Return [x, y] of the center of cell containing provided text 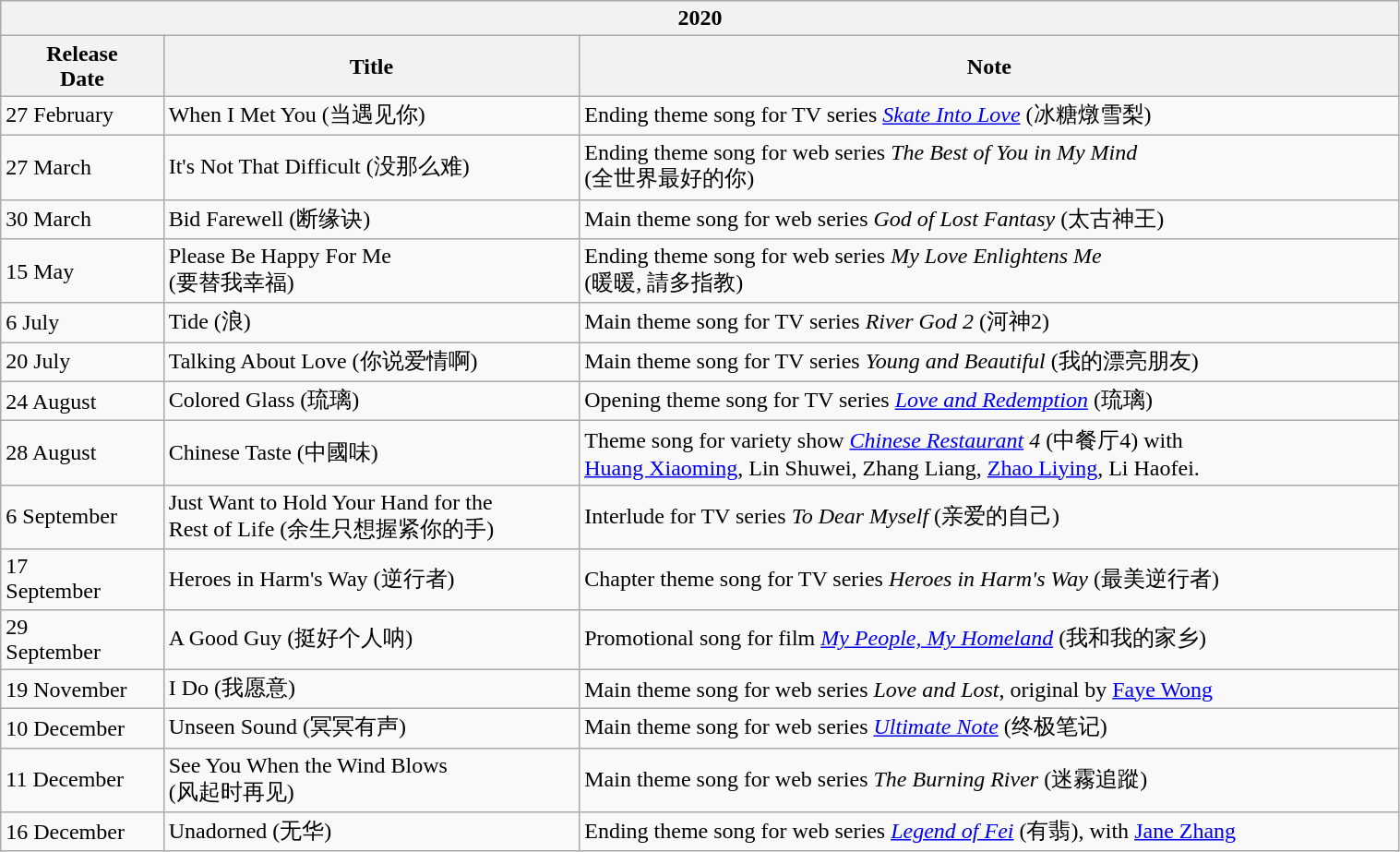
Unseen Sound (冥冥有声) [371, 729]
2020 [700, 18]
Chapter theme song for TV series Heroes in Harm's Way (最美逆行者) [989, 580]
Talking About Love (你说爱情啊) [371, 362]
20 July [82, 362]
11 December [82, 780]
I Do (我愿意) [371, 689]
Main theme song for web series Love and Lost, original by Faye Wong [989, 689]
27 March [82, 167]
Note [989, 66]
Main theme song for web series The Burning River (迷霧追蹤) [989, 780]
Main theme song for web series Ultimate Note (终极笔记) [989, 729]
15 May [82, 271]
Main theme song for web series God of Lost Fantasy (太古神王) [989, 220]
Title [371, 66]
30 March [82, 220]
29September [82, 639]
27 February [82, 116]
Ending theme song for web series My Love Enlightens Me(暖暖, 請多指教) [989, 271]
Colored Glass (琉璃) [371, 401]
It's Not That Difficult (没那么难) [371, 167]
Interlude for TV series To Dear Myself (亲爱的自己) [989, 517]
Theme song for variety show Chinese Restaurant 4 (中餐厅4) withHuang Xiaoming, Lin Shuwei, Zhang Liang, Zhao Liying, Li Haofei. [989, 453]
Main theme song for TV series River God 2 (河神2) [989, 323]
Chinese Taste (中國味) [371, 453]
19 November [82, 689]
Heroes in Harm's Way (逆行者) [371, 580]
Ending theme song for web series Legend of Fei (有翡), with Jane Zhang [989, 833]
Promotional song for film My People, My Homeland (我和我的家乡) [989, 639]
When I Met You (当遇见你) [371, 116]
6 July [82, 323]
Unadorned (无华) [371, 833]
17September [82, 580]
ReleaseDate [82, 66]
Opening theme song for TV series Love and Redemption (琉璃) [989, 401]
28 August [82, 453]
Please Be Happy For Me(要替我幸福) [371, 271]
A Good Guy (挺好个人呐) [371, 639]
Tide (浪) [371, 323]
6 September [82, 517]
See You When the Wind Blows(风起时再见) [371, 780]
24 August [82, 401]
Main theme song for TV series Young and Beautiful (我的漂亮朋友) [989, 362]
16 December [82, 833]
10 December [82, 729]
Ending theme song for TV series Skate Into Love (冰糖燉雪梨) [989, 116]
Just Want to Hold Your Hand for theRest of Life (余生只想握紧你的手) [371, 517]
Bid Farewell (断缘诀) [371, 220]
Ending theme song for web series The Best of You in My Mind(全世界最好的你) [989, 167]
